Find where the given text appears and provide that cell's center as [x, y] coordinate. 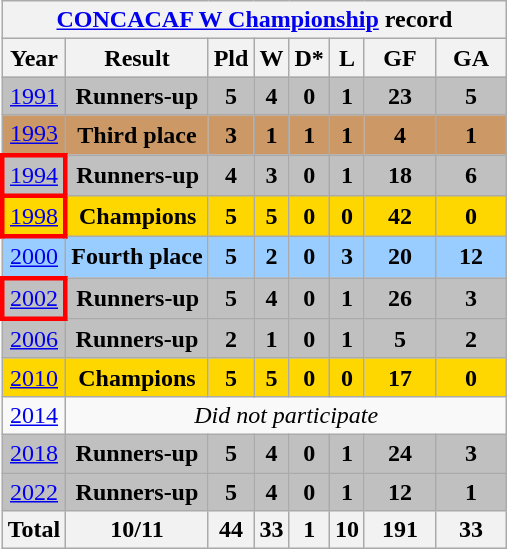
17 [400, 377]
10 [346, 530]
GF [400, 58]
Did not participate [286, 415]
2002 [34, 298]
Pld [231, 58]
D* [309, 58]
Total [34, 530]
Year [34, 58]
2018 [34, 453]
44 [231, 530]
2006 [34, 339]
191 [400, 530]
CONCACAF W Championship record [254, 20]
1993 [34, 135]
18 [400, 174]
2010 [34, 377]
Fourth place [137, 258]
1998 [34, 216]
2014 [34, 415]
42 [400, 216]
6 [472, 174]
24 [400, 453]
1991 [34, 96]
Result [137, 58]
L [346, 58]
26 [400, 298]
W [272, 58]
1994 [34, 174]
Third place [137, 135]
2000 [34, 258]
20 [400, 258]
23 [400, 96]
10/11 [137, 530]
2022 [34, 491]
GA [472, 58]
